Extract the [X, Y] coordinate from the center of the cell holding the provided text.  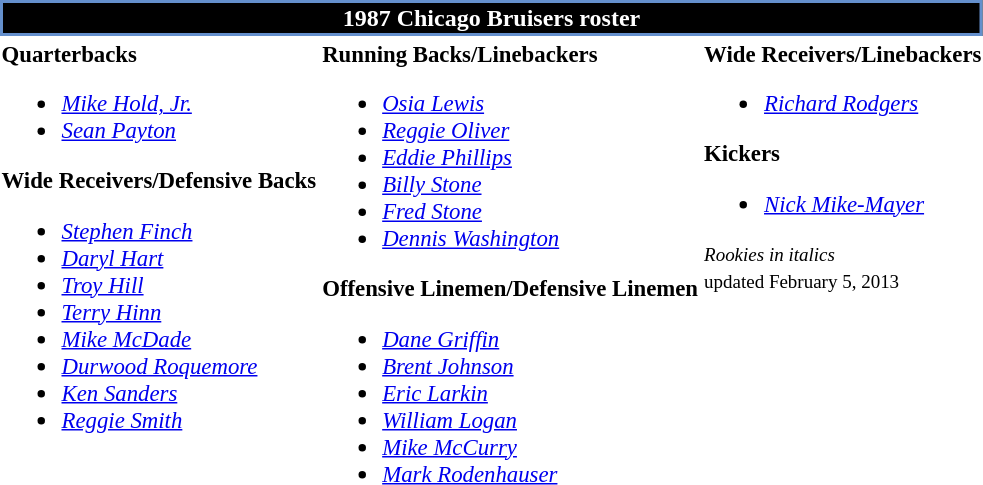
1987 Chicago Bruisers roster [492, 18]
